Identify which cell holds the provided text, then report its (x, y) central coordinate. 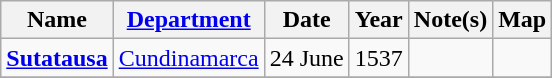
24 June (306, 58)
Date (306, 20)
Cundinamarca (188, 58)
Name (57, 20)
Year (378, 20)
Sutatausa (57, 58)
1537 (378, 58)
Map (522, 20)
Note(s) (450, 20)
Department (188, 20)
